Return the [X, Y] coordinate for the center point of the cell that contains the specified text.  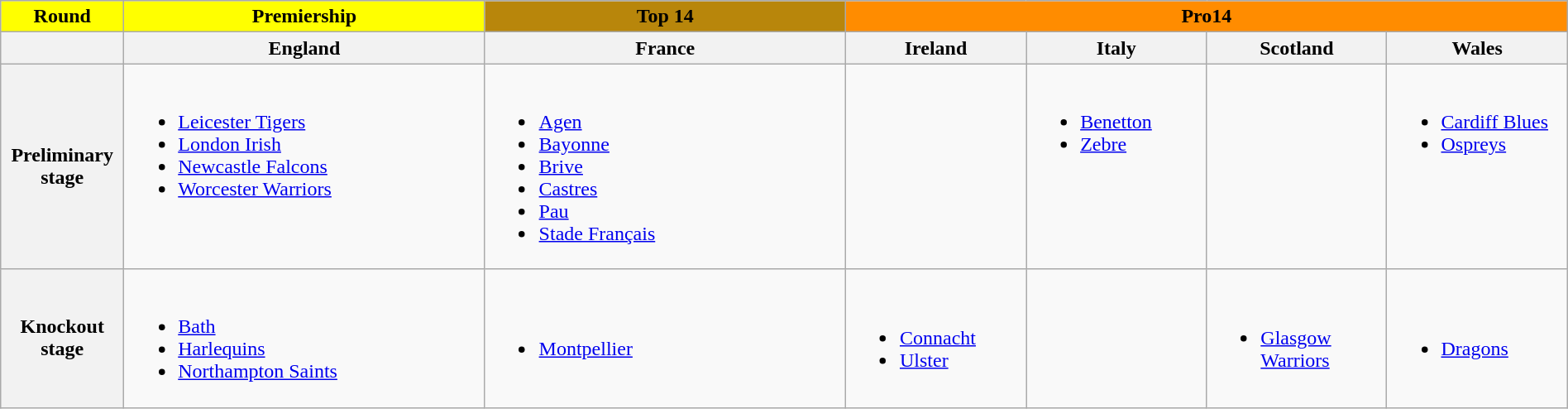
Montpellier [665, 338]
England [304, 48]
Preliminary stage [63, 166]
Italy [1116, 48]
ConnachtUlster [935, 338]
BenettonZebre [1116, 166]
Scotland [1297, 48]
Dragons [1477, 338]
Premiership [304, 17]
Leicester TigersLondon IrishNewcastle FalconsWorcester Warriors [304, 166]
Top 14 [665, 17]
Ireland [935, 48]
Pro14 [1206, 17]
Glasgow Warriors [1297, 338]
AgenBayonneBriveCastresPauStade Français [665, 166]
Wales [1477, 48]
Round [63, 17]
Cardiff BluesOspreys [1477, 166]
Knockout stage [63, 338]
BathHarlequinsNorthampton Saints [304, 338]
France [665, 48]
